Capture the cell that displays the provided text and extract its (x, y) central coordinate. 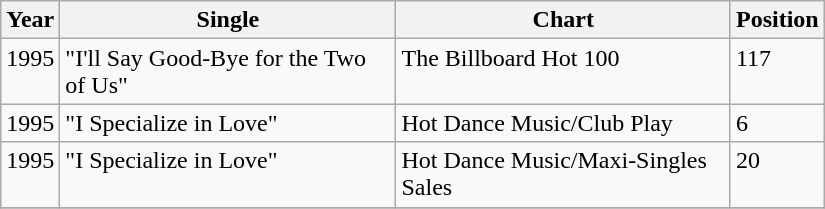
Single (228, 20)
20 (777, 174)
Hot Dance Music/Club Play (563, 123)
117 (777, 72)
Hot Dance Music/Maxi-Singles Sales (563, 174)
6 (777, 123)
"I'll Say Good-Bye for the Two of Us" (228, 72)
Position (777, 20)
Year (30, 20)
Chart (563, 20)
The Billboard Hot 100 (563, 72)
